For the text-containing cell, return its midpoint in [X, Y] coordinate format. 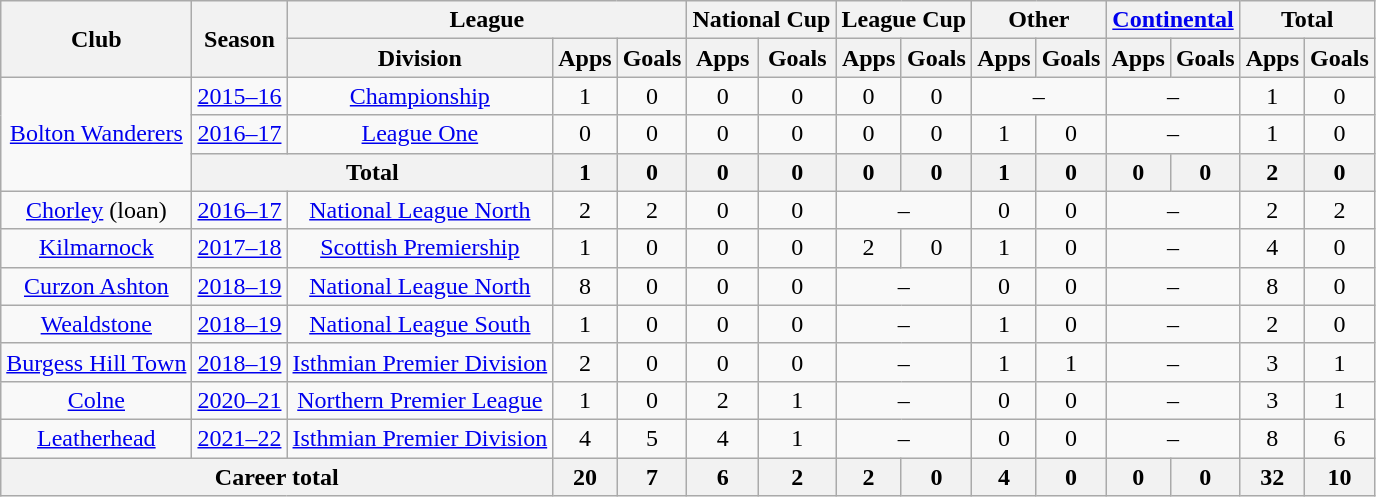
Colne [96, 400]
Curzon Ashton [96, 286]
20 [585, 477]
Wealdstone [96, 324]
32 [1272, 477]
Chorley (loan) [96, 210]
Continental [1173, 20]
Career total [277, 477]
2017–18 [240, 248]
7 [652, 477]
Season [240, 39]
Burgess Hill Town [96, 362]
Other [1039, 20]
League One [420, 134]
National League South [420, 324]
Championship [420, 96]
Northern Premier League [420, 400]
5 [652, 438]
2015–16 [240, 96]
Scottish Premiership [420, 248]
League [487, 20]
League Cup [904, 20]
2020–21 [240, 400]
Bolton Wanderers [96, 134]
Leatherhead [96, 438]
Kilmarnock [96, 248]
10 [1340, 477]
National Cup [762, 20]
2021–22 [240, 438]
Division [420, 58]
Club [96, 39]
